Locate the cell with the specified text and output its [x, y] center coordinate. 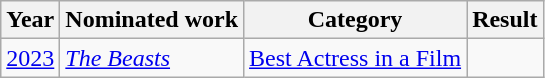
Best Actress in a Film [356, 58]
Category [356, 20]
Nominated work [152, 20]
2023 [30, 58]
The Beasts [152, 58]
Year [30, 20]
Result [505, 20]
